Detect which cell encompasses the target text, then output its [X, Y] center coordinate. 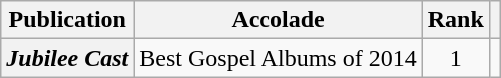
1 [456, 58]
Publication [68, 20]
Rank [456, 20]
Accolade [278, 20]
Jubilee Cast [68, 58]
Best Gospel Albums of 2014 [278, 58]
